Search for the cell housing the specified text and yield its [X, Y] center coordinate. 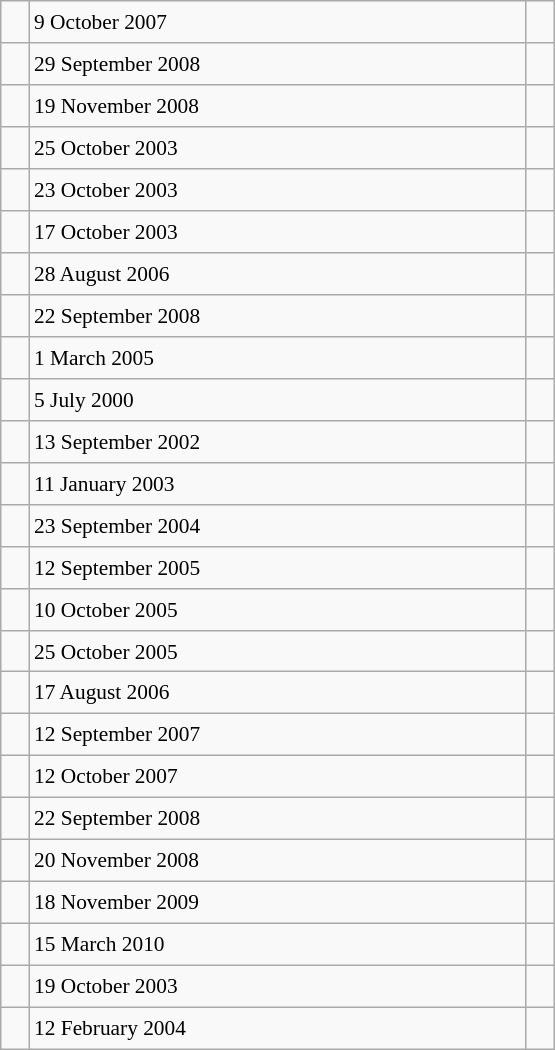
11 January 2003 [278, 483]
13 September 2002 [278, 441]
29 September 2008 [278, 64]
23 September 2004 [278, 525]
18 November 2009 [278, 903]
10 October 2005 [278, 609]
23 October 2003 [278, 190]
28 August 2006 [278, 274]
20 November 2008 [278, 861]
1 March 2005 [278, 358]
12 September 2007 [278, 735]
19 October 2003 [278, 986]
25 October 2005 [278, 651]
25 October 2003 [278, 148]
9 October 2007 [278, 22]
15 March 2010 [278, 945]
12 October 2007 [278, 777]
12 September 2005 [278, 567]
5 July 2000 [278, 399]
19 November 2008 [278, 106]
17 October 2003 [278, 232]
12 February 2004 [278, 1028]
17 August 2006 [278, 693]
